Determine the (X, Y) coordinate at the center of the cell enclosing the given text.  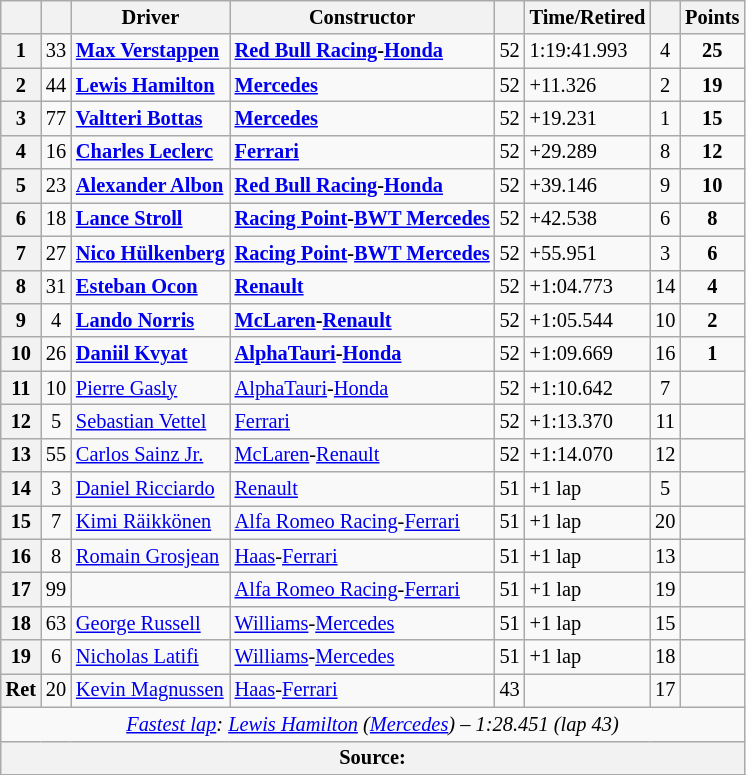
George Russell (150, 623)
Nicholas Latifi (150, 657)
Esteban Ocon (150, 287)
Ret (21, 690)
Time/Retired (588, 17)
+1:09.669 (588, 354)
Constructor (362, 17)
+29.289 (588, 152)
43 (510, 690)
1:19:41.993 (588, 51)
Alexander Albon (150, 186)
Valtteri Bottas (150, 118)
31 (56, 287)
26 (56, 354)
Kimi Räikkönen (150, 522)
Daniil Kvyat (150, 354)
Charles Leclerc (150, 152)
+55.951 (588, 253)
Carlos Sainz Jr. (150, 455)
99 (56, 589)
Driver (150, 17)
Fastest lap: Lewis Hamilton (Mercedes) – 1:28.451 (lap 43) (373, 724)
77 (56, 118)
Points (712, 17)
Kevin Magnussen (150, 690)
Lewis Hamilton (150, 85)
+11.326 (588, 85)
27 (56, 253)
+1:04.773 (588, 287)
Lando Norris (150, 320)
Nico Hülkenberg (150, 253)
+1:10.642 (588, 388)
63 (56, 623)
25 (712, 51)
+1:05.544 (588, 320)
55 (56, 455)
Daniel Ricciardo (150, 489)
Source: (373, 758)
+1:13.370 (588, 421)
33 (56, 51)
44 (56, 85)
Romain Grosjean (150, 556)
Sebastian Vettel (150, 421)
+1:14.070 (588, 455)
Pierre Gasly (150, 388)
+42.538 (588, 219)
23 (56, 186)
+39.146 (588, 186)
Lance Stroll (150, 219)
Max Verstappen (150, 51)
+19.231 (588, 118)
